Capture the cell that displays the provided text and extract its (x, y) central coordinate. 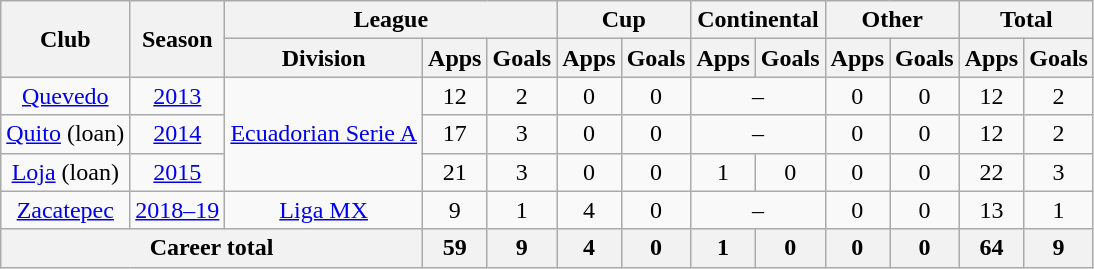
2014 (178, 134)
Club (66, 39)
17 (455, 134)
Continental (758, 20)
Liga MX (324, 210)
59 (455, 248)
13 (991, 210)
Other (892, 20)
Loja (loan) (66, 172)
Total (1026, 20)
Quevedo (66, 96)
Ecuadorian Serie A (324, 134)
Season (178, 39)
22 (991, 172)
Career total (212, 248)
2013 (178, 96)
2018–19 (178, 210)
64 (991, 248)
2015 (178, 172)
League (391, 20)
Division (324, 58)
Quito (loan) (66, 134)
Cup (624, 20)
Zacatepec (66, 210)
21 (455, 172)
